Identify which cell holds the provided text, then report its (X, Y) central coordinate. 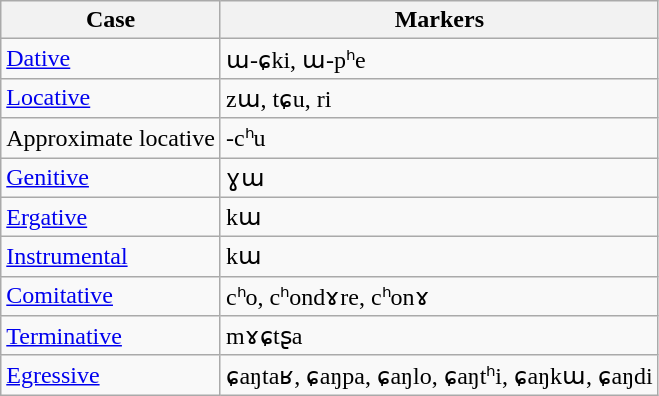
mɤɕtʂa (439, 336)
Dative (111, 59)
Egressive (111, 375)
ɕaŋtaʁ, ɕaŋpa, ɕaŋlo, ɕaŋtʰi, ɕaŋkɯ, ɕaŋdi (439, 375)
Case (111, 20)
Ergative (111, 217)
Markers (439, 20)
ɣɯ (439, 178)
Comitative (111, 296)
cʰo, cʰondɤre, cʰonɤ (439, 296)
Locative (111, 98)
Instrumental (111, 257)
ɯ-ɕki, ɯ-pʰe (439, 59)
zɯ, tɕu, ri (439, 98)
Terminative (111, 336)
-cʰu (439, 138)
Approximate locative (111, 138)
Genitive (111, 178)
